Provide the [x, y] coordinate of the cell's center where the given text is located.  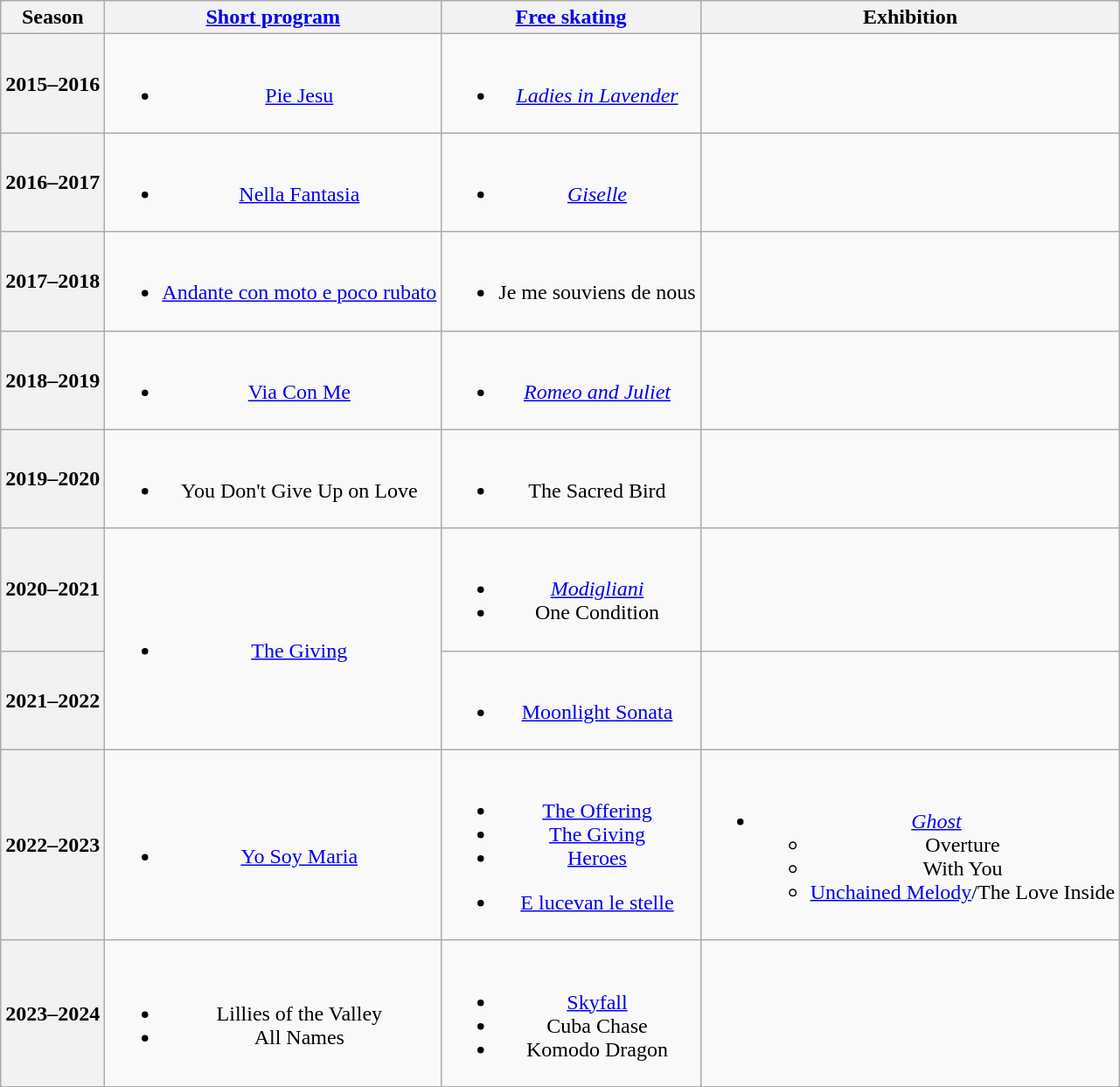
Exhibition [910, 17]
Via Con Me [273, 380]
Ladies in Lavender [571, 84]
Yo Soy Maria [273, 845]
Moonlight Sonata [571, 700]
2019–2020 [52, 479]
The Giving [273, 638]
2021–2022 [52, 700]
2020–2021 [52, 589]
Nella Fantasia [273, 182]
Pie Jesu [273, 84]
You Don't Give Up on Love [273, 479]
2022–2023 [52, 845]
Short program [273, 17]
2023–2024 [52, 1013]
2016–2017 [52, 182]
2015–2016 [52, 84]
ModiglianiOne Condition [571, 589]
Andante con moto e poco rubato [273, 282]
Romeo and Juliet [571, 380]
The OfferingThe GivingHeroesE lucevan le stelle [571, 845]
Season [52, 17]
Skyfall Cuba Chase Komodo Dragon [571, 1013]
The Sacred Bird [571, 479]
GhostOverture With You Unchained Melody/The Love Inside [910, 845]
Lillies of the ValleyAll Names [273, 1013]
Je me souviens de nous [571, 282]
Free skating [571, 17]
Giselle [571, 182]
2018–2019 [52, 380]
2017–2018 [52, 282]
